Locate the cell with the specified text and output its (x, y) center coordinate. 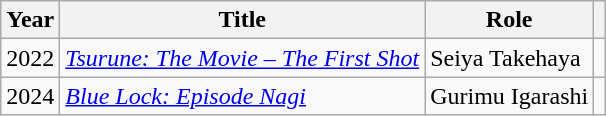
2024 (30, 96)
Seiya Takehaya (510, 58)
Year (30, 20)
Blue Lock: Episode Nagi (242, 96)
2022 (30, 58)
Role (510, 20)
Gurimu Igarashi (510, 96)
Title (242, 20)
Tsurune: The Movie – The First Shot (242, 58)
